Return [X, Y] of the center of cell containing provided text 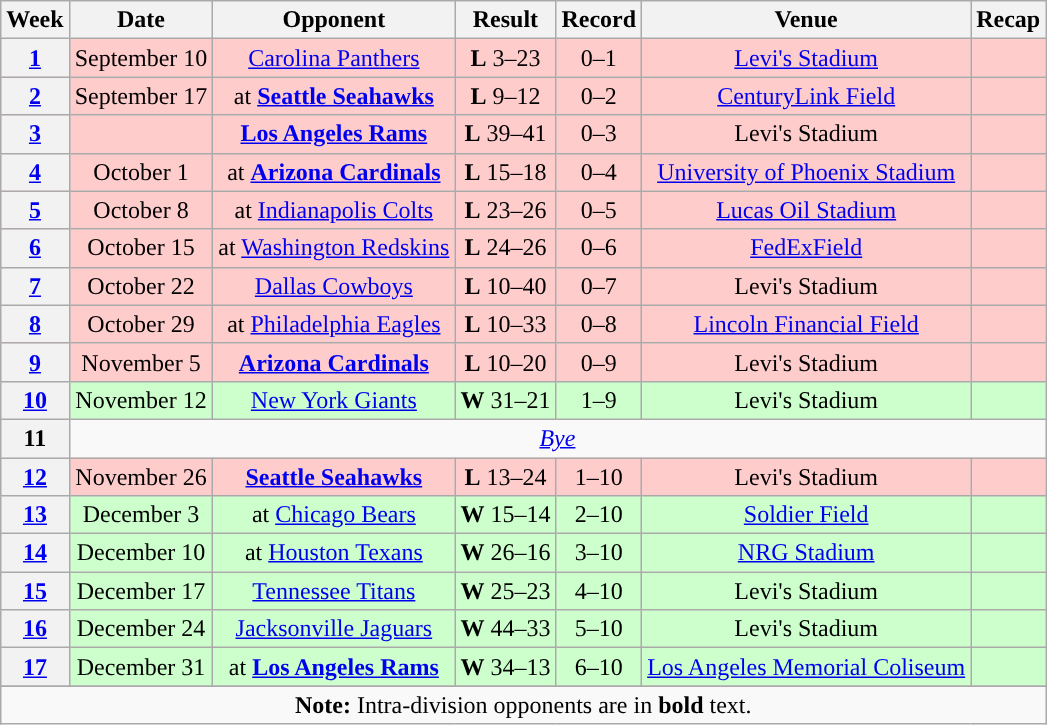
November 12 [141, 400]
October 8 [141, 210]
16 [35, 629]
November 26 [141, 477]
New York Giants [334, 400]
W 25–23 [506, 591]
1 [35, 58]
0–4 [599, 172]
Result [506, 20]
5–10 [599, 629]
FedExField [806, 248]
11 [35, 438]
L 23–26 [506, 210]
W 15–14 [506, 515]
0–2 [599, 96]
14 [35, 553]
Tennessee Titans [334, 591]
at Philadelphia Eagles [334, 324]
L 24–26 [506, 248]
October 22 [141, 286]
3–10 [599, 553]
Venue [806, 20]
2–10 [599, 515]
17 [35, 667]
6 [35, 248]
at Indianapolis Colts [334, 210]
0–8 [599, 324]
1–9 [599, 400]
4–10 [599, 591]
Lincoln Financial Field [806, 324]
December 24 [141, 629]
Los Angeles Rams [334, 134]
0–7 [599, 286]
10 [35, 400]
L 10–20 [506, 362]
at Washington Redskins [334, 248]
at Chicago Bears [334, 515]
L 9–12 [506, 96]
0–3 [599, 134]
8 [35, 324]
4 [35, 172]
L 10–40 [506, 286]
0–1 [599, 58]
13 [35, 515]
Week [35, 20]
NRG Stadium [806, 553]
Bye [558, 438]
Record [599, 20]
W 44–33 [506, 629]
12 [35, 477]
October 15 [141, 248]
December 3 [141, 515]
7 [35, 286]
October 1 [141, 172]
September 10 [141, 58]
Arizona Cardinals [334, 362]
3 [35, 134]
L 13–24 [506, 477]
at Arizona Cardinals [334, 172]
December 31 [141, 667]
Carolina Panthers [334, 58]
November 5 [141, 362]
W 31–21 [506, 400]
W 34–13 [506, 667]
1–10 [599, 477]
L 10–33 [506, 324]
0–6 [599, 248]
15 [35, 591]
9 [35, 362]
Dallas Cowboys [334, 286]
Seattle Seahawks [334, 477]
Los Angeles Memorial Coliseum [806, 667]
September 17 [141, 96]
Soldier Field [806, 515]
Opponent [334, 20]
L 39–41 [506, 134]
W 26–16 [506, 553]
Recap [1008, 20]
0–5 [599, 210]
5 [35, 210]
L 15–18 [506, 172]
at Seattle Seahawks [334, 96]
L 3–23 [506, 58]
2 [35, 96]
at Los Angeles Rams [334, 667]
December 10 [141, 553]
Note: Intra-division opponents are in bold text. [524, 705]
CenturyLink Field [806, 96]
0–9 [599, 362]
Jacksonville Jaguars [334, 629]
at Houston Texans [334, 553]
October 29 [141, 324]
Lucas Oil Stadium [806, 210]
6–10 [599, 667]
University of Phoenix Stadium [806, 172]
December 17 [141, 591]
Date [141, 20]
